Return (x, y) of the center of cell containing provided text 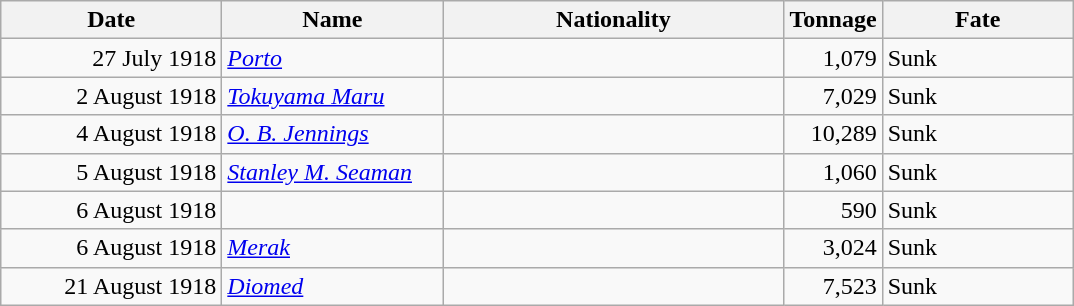
10,289 (833, 134)
Porto (332, 58)
7,523 (833, 286)
Fate (978, 20)
Tonnage (833, 20)
1,079 (833, 58)
Diomed (332, 286)
1,060 (833, 172)
2 August 1918 (112, 96)
Tokuyama Maru (332, 96)
Merak (332, 248)
Date (112, 20)
7,029 (833, 96)
Stanley M. Seaman (332, 172)
3,024 (833, 248)
4 August 1918 (112, 134)
O. B. Jennings (332, 134)
27 July 1918 (112, 58)
5 August 1918 (112, 172)
Nationality (614, 20)
Name (332, 20)
590 (833, 210)
21 August 1918 (112, 286)
